Output the [x, y] coordinate of the center of the cell containing the given text.  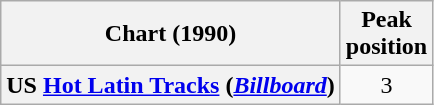
3 [386, 85]
Peakposition [386, 34]
US Hot Latin Tracks (Billboard) [171, 85]
Chart (1990) [171, 34]
